Identify which cell holds the provided text, then report its [X, Y] central coordinate. 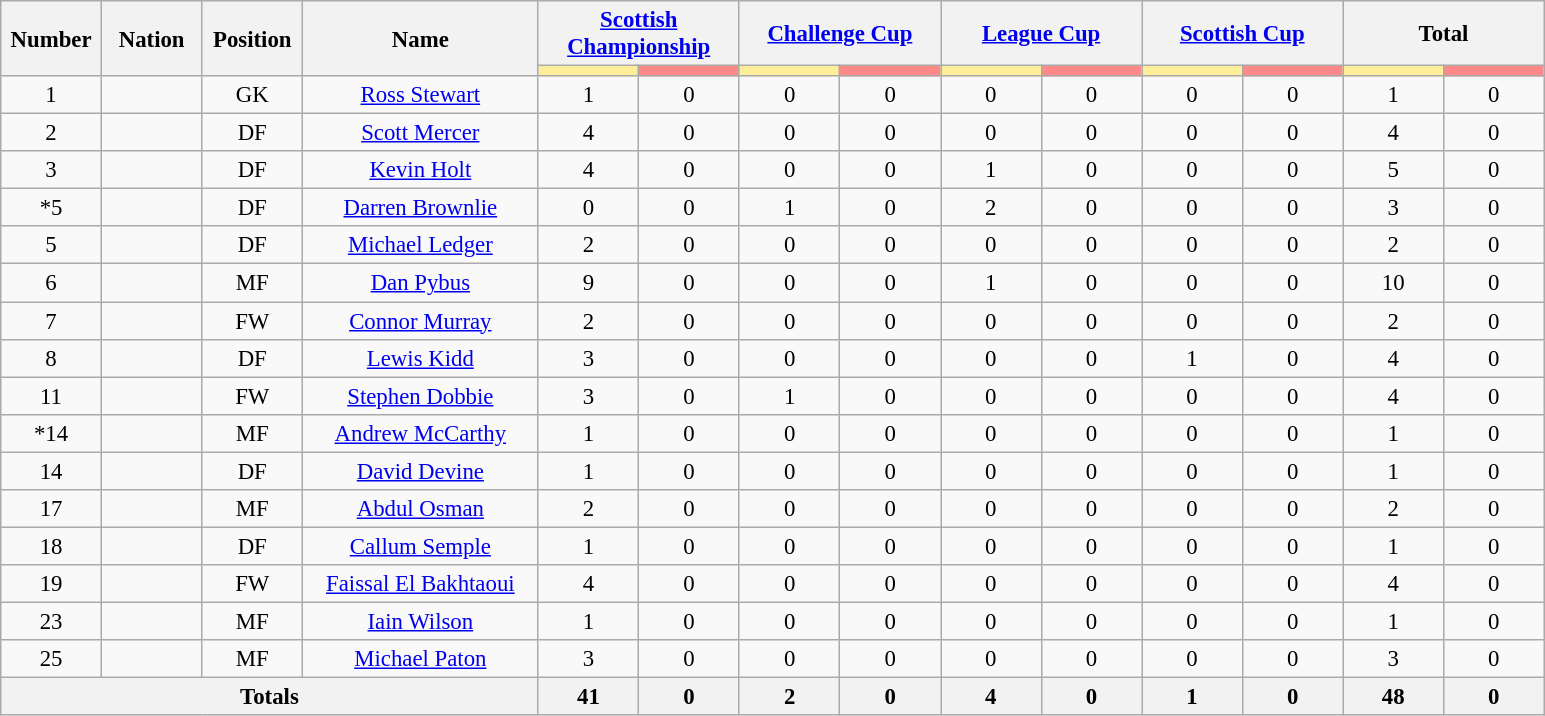
48 [1394, 697]
*5 [52, 208]
*14 [52, 433]
Michael Paton [421, 659]
23 [52, 621]
Michael Ledger [421, 245]
Abdul Osman [421, 509]
6 [52, 283]
Lewis Kidd [421, 358]
Totals [270, 697]
17 [52, 509]
11 [52, 396]
Dan Pybus [421, 283]
Callum Semple [421, 546]
GK [252, 95]
10 [1394, 283]
Name [421, 38]
Position [252, 38]
19 [52, 584]
Stephen Dobbie [421, 396]
David Devine [421, 471]
Challenge Cup [840, 34]
Total [1444, 34]
Darren Brownlie [421, 208]
Ross Stewart [421, 95]
Scottish Cup [1242, 34]
41 [588, 697]
14 [52, 471]
7 [52, 321]
8 [52, 358]
Faissal El Bakhtaoui [421, 584]
Kevin Holt [421, 170]
League Cup [1040, 34]
Scott Mercer [421, 133]
Andrew McCarthy [421, 433]
18 [52, 546]
9 [588, 283]
Connor Murray [421, 321]
25 [52, 659]
Nation [152, 38]
Number [52, 38]
Scottish Championship [638, 34]
Iain Wilson [421, 621]
